Output the (X, Y) coordinate of the center of the cell containing the given text.  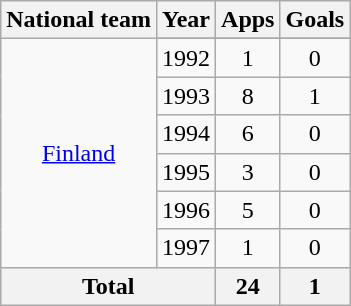
Total (108, 286)
6 (248, 134)
Goals (315, 20)
1995 (186, 172)
8 (248, 96)
3 (248, 172)
1992 (186, 58)
Finland (79, 153)
1996 (186, 210)
Apps (248, 20)
24 (248, 286)
Year (186, 20)
1993 (186, 96)
5 (248, 210)
1997 (186, 248)
National team (79, 20)
1994 (186, 134)
